Scan for the cell matching the given text and deliver its [x, y] coordinate at center. 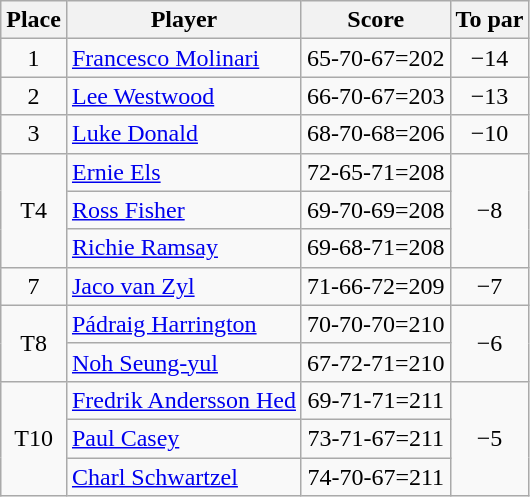
T10 [34, 438]
69-68-71=208 [376, 248]
−14 [490, 58]
Pádraig Harrington [184, 324]
Lee Westwood [184, 96]
71-66-72=209 [376, 286]
Ernie Els [184, 172]
2 [34, 96]
74-70-67=211 [376, 477]
Richie Ramsay [184, 248]
T8 [34, 343]
70-70-70=210 [376, 324]
7 [34, 286]
3 [34, 134]
Player [184, 20]
−5 [490, 438]
To par [490, 20]
69-71-71=211 [376, 400]
Luke Donald [184, 134]
Paul Casey [184, 438]
−7 [490, 286]
68-70-68=206 [376, 134]
66-70-67=203 [376, 96]
72-65-71=208 [376, 172]
73-71-67=211 [376, 438]
Score [376, 20]
Noh Seung-yul [184, 362]
−8 [490, 210]
−10 [490, 134]
Fredrik Andersson Hed [184, 400]
Francesco Molinari [184, 58]
69-70-69=208 [376, 210]
Place [34, 20]
1 [34, 58]
−6 [490, 343]
Ross Fisher [184, 210]
Jaco van Zyl [184, 286]
65-70-67=202 [376, 58]
−13 [490, 96]
Charl Schwartzel [184, 477]
T4 [34, 210]
67-72-71=210 [376, 362]
